Determine the (x, y) coordinate at the center of the cell enclosing the given text.  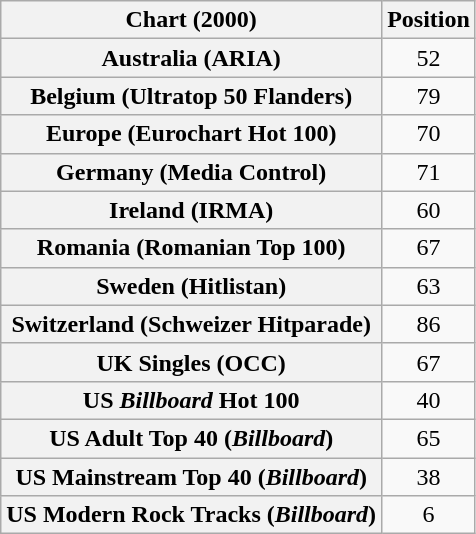
Ireland (IRMA) (192, 210)
US Mainstream Top 40 (Billboard) (192, 477)
79 (429, 96)
Chart (2000) (192, 20)
UK Singles (OCC) (192, 362)
US Billboard Hot 100 (192, 400)
6 (429, 515)
65 (429, 438)
71 (429, 172)
Belgium (Ultratop 50 Flanders) (192, 96)
38 (429, 477)
40 (429, 400)
86 (429, 324)
Sweden (Hitlistan) (192, 286)
US Adult Top 40 (Billboard) (192, 438)
Romania (Romanian Top 100) (192, 248)
Position (429, 20)
70 (429, 134)
60 (429, 210)
US Modern Rock Tracks (Billboard) (192, 515)
Switzerland (Schweizer Hitparade) (192, 324)
52 (429, 58)
Germany (Media Control) (192, 172)
Europe (Eurochart Hot 100) (192, 134)
63 (429, 286)
Australia (ARIA) (192, 58)
